Return (x, y) of the center of cell containing provided text 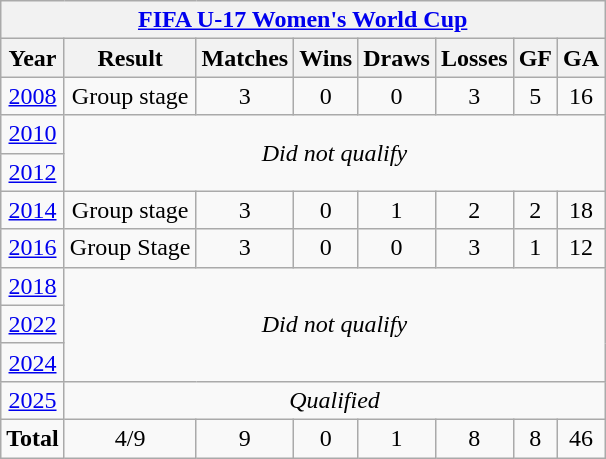
2016 (33, 248)
9 (245, 438)
Losses (474, 58)
2008 (33, 96)
2012 (33, 172)
FIFA U-17 Women's World Cup (303, 20)
18 (582, 210)
12 (582, 248)
2010 (33, 134)
2022 (33, 324)
Matches (245, 58)
2025 (33, 400)
Wins (326, 58)
46 (582, 438)
GA (582, 58)
Result (130, 58)
Year (33, 58)
Total (33, 438)
2024 (33, 362)
4/9 (130, 438)
2018 (33, 286)
Group Stage (130, 248)
GF (535, 58)
2014 (33, 210)
Draws (397, 58)
Qualified (334, 400)
16 (582, 96)
5 (535, 96)
